Return (X, Y) of the center of cell containing provided text 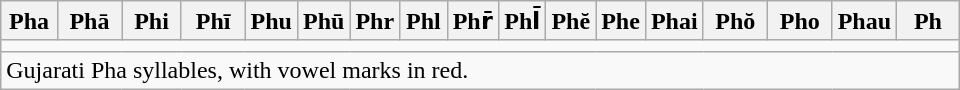
Phi (152, 21)
Phā (89, 21)
Phĕ (571, 21)
Phe (621, 21)
Phŏ (735, 21)
Phl (424, 21)
Gujarati Pha syllables, with vowel marks in red. (480, 70)
Phl̄ (522, 21)
Pha (29, 21)
Phu (271, 21)
Phau (864, 21)
Ph (928, 21)
Phr̄ (472, 21)
Pho (800, 21)
Phr (375, 21)
Phai (674, 21)
Phū (323, 21)
Phī (213, 21)
